Scan for the cell matching the given text and deliver its (X, Y) coordinate at center. 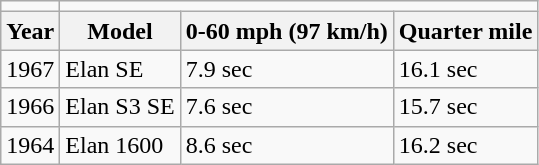
Year (30, 31)
7.9 sec (286, 69)
1964 (30, 145)
1966 (30, 107)
Elan 1600 (120, 145)
7.6 sec (286, 107)
8.6 sec (286, 145)
15.7 sec (466, 107)
1967 (30, 69)
16.1 sec (466, 69)
Quarter mile (466, 31)
Elan S3 SE (120, 107)
16.2 sec (466, 145)
0-60 mph (97 km/h) (286, 31)
Model (120, 31)
Elan SE (120, 69)
